Output the [X, Y] coordinate of the center of the cell containing the given text.  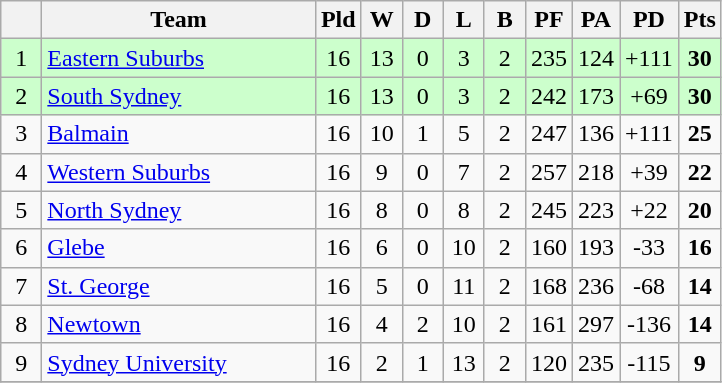
Balmain [179, 134]
236 [596, 286]
St. George [179, 286]
L [464, 20]
PA [596, 20]
297 [596, 324]
-33 [650, 248]
-68 [650, 286]
161 [548, 324]
20 [700, 210]
Eastern Suburbs [179, 58]
247 [548, 134]
22 [700, 172]
Team [179, 20]
245 [548, 210]
PD [650, 20]
218 [596, 172]
North Sydney [179, 210]
Pts [700, 20]
120 [548, 362]
B [504, 20]
-115 [650, 362]
257 [548, 172]
+39 [650, 172]
+22 [650, 210]
D [422, 20]
160 [548, 248]
136 [596, 134]
PF [548, 20]
Western Suburbs [179, 172]
168 [548, 286]
Sydney University [179, 362]
W [382, 20]
Glebe [179, 248]
Pld [338, 20]
223 [596, 210]
193 [596, 248]
124 [596, 58]
-136 [650, 324]
173 [596, 96]
Newtown [179, 324]
South Sydney [179, 96]
+69 [650, 96]
242 [548, 96]
11 [464, 286]
25 [700, 134]
